Return the (X, Y) coordinate for the center point of the cell that contains the specified text.  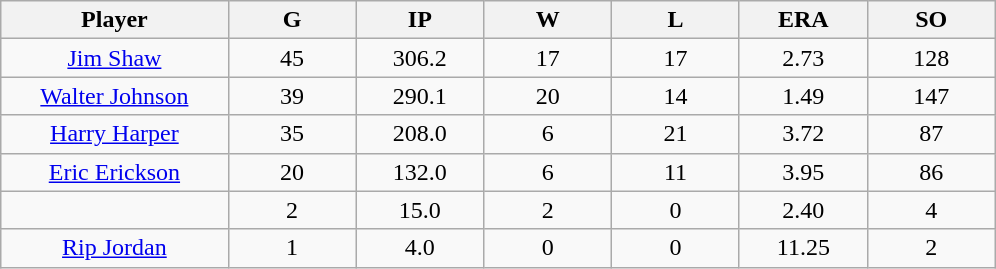
2.40 (803, 210)
Walter Johnson (114, 96)
SO (931, 20)
147 (931, 96)
11 (676, 172)
132.0 (420, 172)
1.49 (803, 96)
306.2 (420, 58)
14 (676, 96)
11.25 (803, 248)
Rip Jordan (114, 248)
45 (292, 58)
2.73 (803, 58)
W (548, 20)
4.0 (420, 248)
G (292, 20)
Harry Harper (114, 134)
3.95 (803, 172)
Player (114, 20)
86 (931, 172)
3.72 (803, 134)
IP (420, 20)
39 (292, 96)
87 (931, 134)
ERA (803, 20)
35 (292, 134)
21 (676, 134)
128 (931, 58)
208.0 (420, 134)
15.0 (420, 210)
1 (292, 248)
L (676, 20)
Eric Erickson (114, 172)
290.1 (420, 96)
4 (931, 210)
Jim Shaw (114, 58)
